Locate the cell with the specified text and output its [x, y] center coordinate. 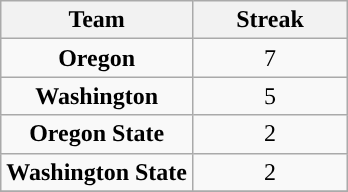
7 [270, 58]
Streak [270, 20]
Oregon State [97, 134]
Team [97, 20]
Washington [97, 96]
5 [270, 96]
Oregon [97, 58]
Washington State [97, 172]
